From the cell containing the given text, extract its center point as [X, Y] coordinate. 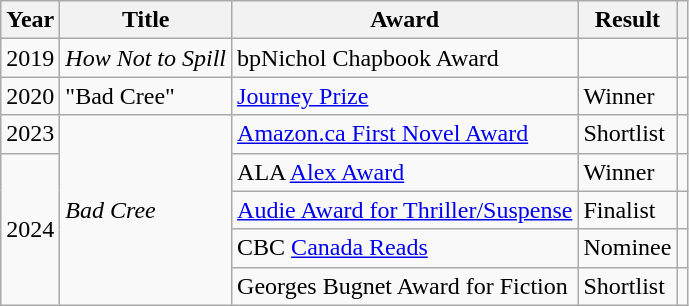
Audie Award for Thriller/Suspense [405, 210]
Result [628, 20]
Year [30, 20]
Finalist [628, 210]
CBC Canada Reads [405, 248]
Bad Cree [146, 210]
Georges Bugnet Award for Fiction [405, 286]
"Bad Cree" [146, 96]
How Not to Spill [146, 58]
Nominee [628, 248]
2024 [30, 229]
2019 [30, 58]
Title [146, 20]
Journey Prize [405, 96]
2020 [30, 96]
2023 [30, 134]
bpNichol Chapbook Award [405, 58]
Amazon.ca First Novel Award [405, 134]
Award [405, 20]
ALA Alex Award [405, 172]
